Return (x, y) of the center of cell containing provided text 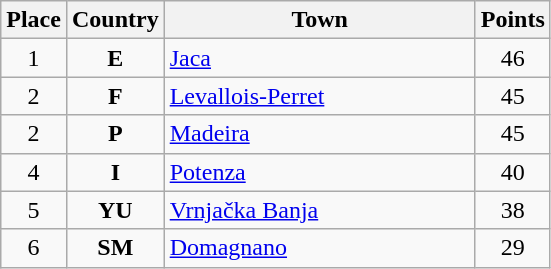
E (115, 58)
40 (512, 172)
Country (115, 20)
Points (512, 20)
6 (34, 248)
Town (320, 20)
5 (34, 210)
46 (512, 58)
F (115, 96)
29 (512, 248)
P (115, 134)
YU (115, 210)
4 (34, 172)
38 (512, 210)
Jaca (320, 58)
Potenza (320, 172)
Levallois-Perret (320, 96)
1 (34, 58)
I (115, 172)
Madeira (320, 134)
Place (34, 20)
Domagnano (320, 248)
SM (115, 248)
Vrnjačka Banja (320, 210)
